Locate the cell with the specified text and output its (x, y) center coordinate. 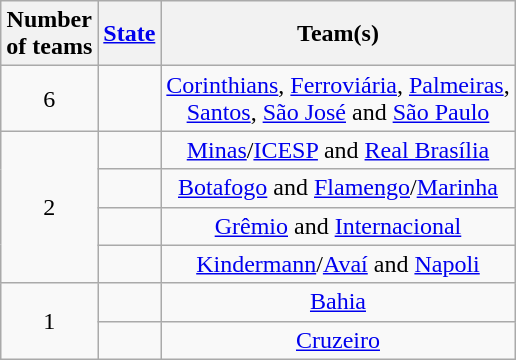
Grêmio and Internacional (338, 226)
Bahia (338, 302)
Corinthians, Ferroviária, Palmeiras,Santos, São José and São Paulo (338, 98)
Numberof teams (50, 34)
Botafogo and Flamengo/Marinha (338, 188)
Team(s) (338, 34)
Kindermann/Avaí and Napoli (338, 264)
State (130, 34)
Minas/ICESP and Real Brasília (338, 150)
6 (50, 98)
Cruzeiro (338, 340)
1 (50, 321)
2 (50, 207)
